Detect which cell encompasses the target text, then output its (x, y) center coordinate. 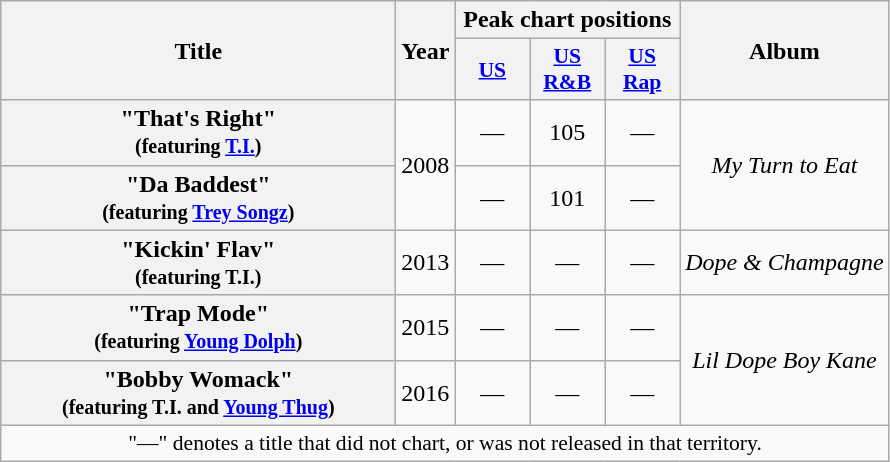
USRap (642, 70)
"Da Baddest"(featuring Trey Songz) (198, 198)
"That's Right"(featuring T.I.) (198, 132)
Album (785, 50)
101 (568, 198)
"Bobby Womack"(featuring T.I. and Young Thug) (198, 392)
Peak chart positions (568, 20)
Year (426, 50)
2013 (426, 262)
"Trap Mode"(featuring Young Dolph) (198, 328)
2016 (426, 392)
US (492, 70)
USR&B (568, 70)
"—" denotes a title that did not chart, or was not released in that territory. (446, 443)
Lil Dope Boy Kane (785, 360)
Dope & Champagne (785, 262)
Title (198, 50)
2008 (426, 165)
"Kickin' Flav"(featuring T.I.) (198, 262)
2015 (426, 328)
My Turn to Eat (785, 165)
105 (568, 132)
